Provide the [X, Y] coordinate of the cell's center where the given text is located.  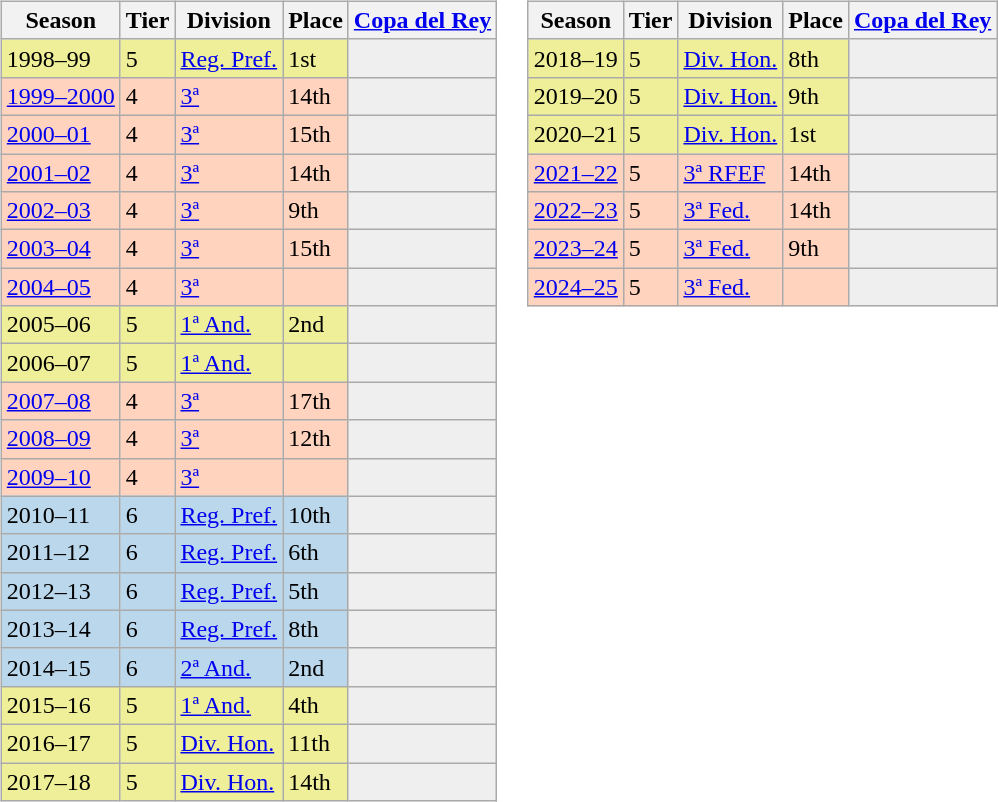
2014–15 [60, 667]
4th [316, 705]
17th [316, 401]
2022–23 [576, 211]
2016–17 [60, 743]
11th [316, 743]
10th [316, 515]
2017–18 [60, 781]
1998–99 [60, 58]
2006–07 [60, 363]
2008–09 [60, 439]
3ª RFEF [730, 173]
2005–06 [60, 325]
2021–22 [576, 173]
2004–05 [60, 287]
2001–02 [60, 173]
2018–19 [576, 58]
2023–24 [576, 249]
6th [316, 553]
2020–21 [576, 134]
2010–11 [60, 515]
2011–12 [60, 553]
2003–04 [60, 249]
1999–2000 [60, 96]
2009–10 [60, 477]
2019–20 [576, 96]
5th [316, 591]
2012–13 [60, 591]
2015–16 [60, 705]
2000–01 [60, 134]
2002–03 [60, 211]
2013–14 [60, 629]
12th [316, 439]
2ª And. [229, 667]
2024–25 [576, 287]
2007–08 [60, 401]
